For the text-containing cell, return its midpoint in (x, y) coordinate format. 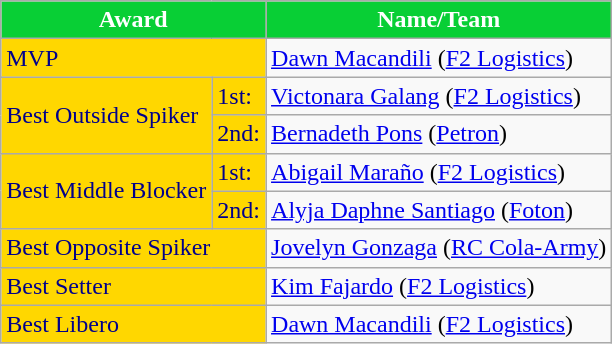
MVP (134, 58)
Best Opposite Spiker (134, 248)
Award (134, 20)
Bernadeth Pons (Petron) (439, 134)
Best Setter (134, 286)
Name/Team (439, 20)
Victonara Galang (F2 Logistics) (439, 96)
Jovelyn Gonzaga (RC Cola-Army) (439, 248)
Alyja Daphne Santiago (Foton) (439, 210)
Best Middle Blocker (106, 191)
Abigail Maraño (F2 Logistics) (439, 172)
Best Libero (134, 324)
Kim Fajardo (F2 Logistics) (439, 286)
Best Outside Spiker (106, 115)
